Detect which cell encompasses the target text, then output its [X, Y] center coordinate. 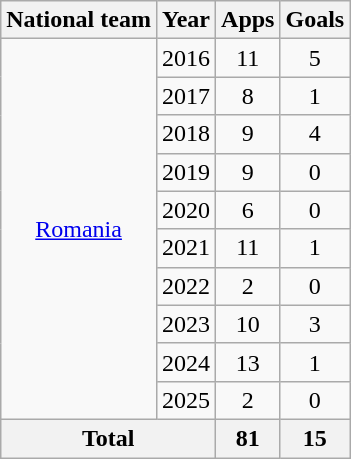
15 [315, 438]
2023 [186, 324]
2016 [186, 58]
2020 [186, 210]
Goals [315, 20]
6 [248, 210]
Apps [248, 20]
5 [315, 58]
2019 [186, 172]
2017 [186, 96]
2021 [186, 248]
13 [248, 362]
National team [79, 20]
81 [248, 438]
Romania [79, 230]
2018 [186, 134]
2025 [186, 400]
Year [186, 20]
4 [315, 134]
3 [315, 324]
8 [248, 96]
2024 [186, 362]
10 [248, 324]
2022 [186, 286]
Total [108, 438]
